Locate the cell with the specified text and output its [x, y] center coordinate. 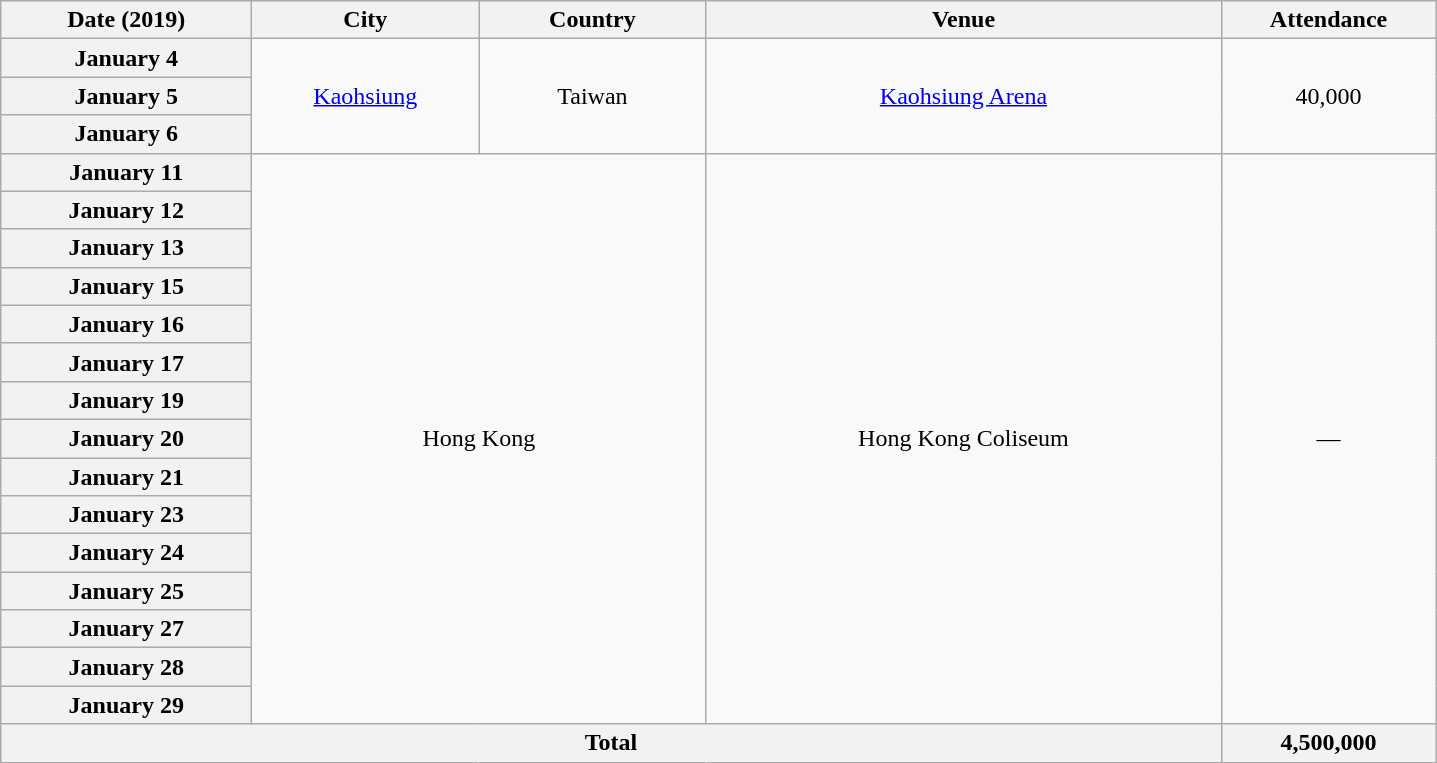
January 6 [126, 134]
January 19 [126, 400]
Kaohsiung [366, 96]
Venue [964, 20]
Taiwan [592, 96]
— [1328, 438]
January 29 [126, 705]
January 28 [126, 667]
January 24 [126, 553]
Attendance [1328, 20]
Country [592, 20]
January 20 [126, 438]
January 25 [126, 591]
January 21 [126, 477]
January 16 [126, 324]
Hong Kong [479, 438]
January 27 [126, 629]
January 23 [126, 515]
Date (2019) [126, 20]
Kaohsiung Arena [964, 96]
Hong Kong Coliseum [964, 438]
January 17 [126, 362]
40,000 [1328, 96]
Total [611, 743]
4,500,000 [1328, 743]
January 15 [126, 286]
January 11 [126, 172]
City [366, 20]
January 5 [126, 96]
January 13 [126, 248]
January 12 [126, 210]
January 4 [126, 58]
